Determine the (X, Y) coordinate at the center of the cell enclosing the given text.  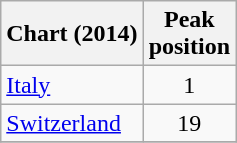
Chart (2014) (72, 34)
1 (189, 85)
Switzerland (72, 123)
19 (189, 123)
Italy (72, 85)
Peakposition (189, 34)
